Return (x, y) of the center of cell containing provided text 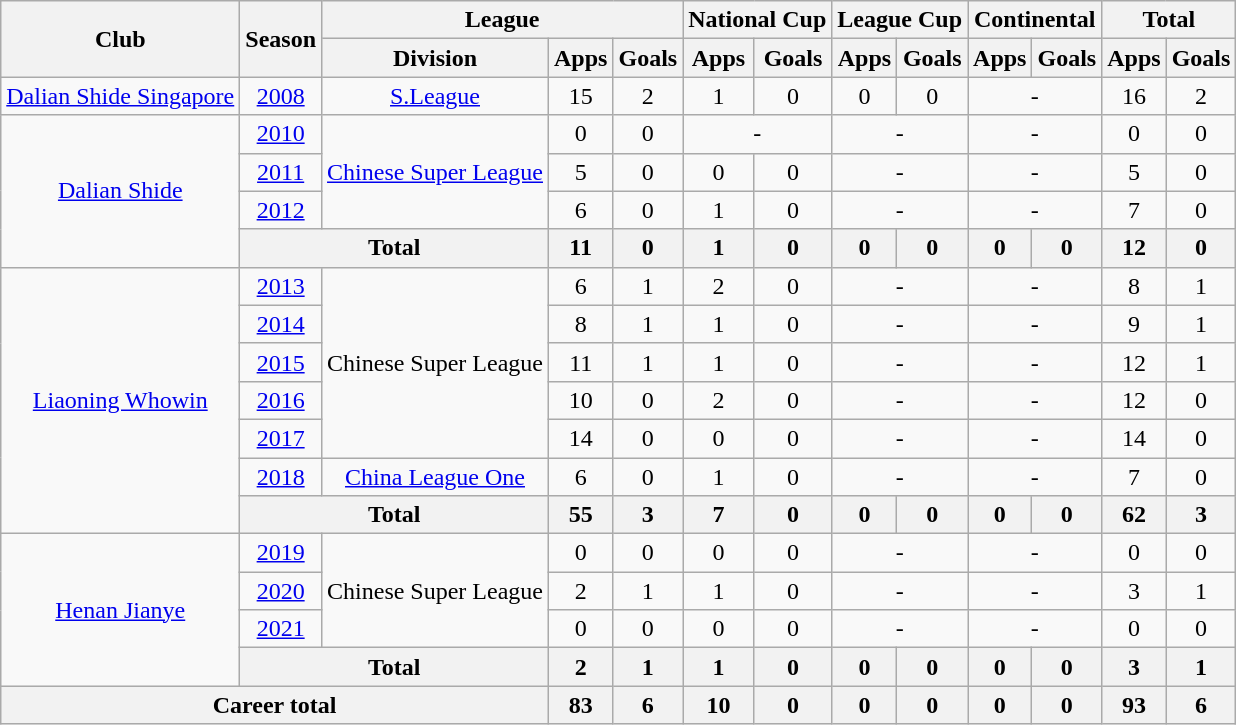
62 (1134, 515)
9 (1134, 324)
S.League (436, 96)
2008 (281, 96)
2010 (281, 134)
2013 (281, 286)
Career total (275, 705)
2014 (281, 324)
16 (1134, 96)
83 (581, 705)
55 (581, 515)
League Cup (900, 20)
Henan Jianye (120, 610)
2020 (281, 591)
2015 (281, 362)
2018 (281, 477)
Season (281, 39)
National Cup (758, 20)
2019 (281, 553)
Liaoning Whowin (120, 400)
2017 (281, 438)
Club (120, 39)
15 (581, 96)
League (502, 20)
Continental (1035, 20)
China League One (436, 477)
2016 (281, 400)
Dalian Shide Singapore (120, 96)
2012 (281, 210)
2011 (281, 172)
2021 (281, 629)
Division (436, 58)
93 (1134, 705)
Dalian Shide (120, 191)
